Pinpoint the cell where the given text exists, returning its (x, y) midpoint coordinate. 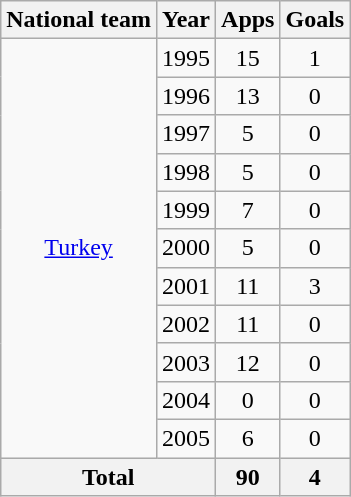
1997 (186, 134)
National team (79, 20)
Total (108, 477)
15 (248, 58)
2005 (186, 438)
2003 (186, 362)
90 (248, 477)
13 (248, 96)
6 (248, 438)
4 (315, 477)
2002 (186, 324)
1999 (186, 210)
3 (315, 286)
Year (186, 20)
Turkey (79, 248)
7 (248, 210)
2004 (186, 400)
1998 (186, 172)
2001 (186, 286)
Apps (248, 20)
2000 (186, 248)
1996 (186, 96)
1 (315, 58)
12 (248, 362)
Goals (315, 20)
1995 (186, 58)
